Return [x, y] of the center of cell containing provided text 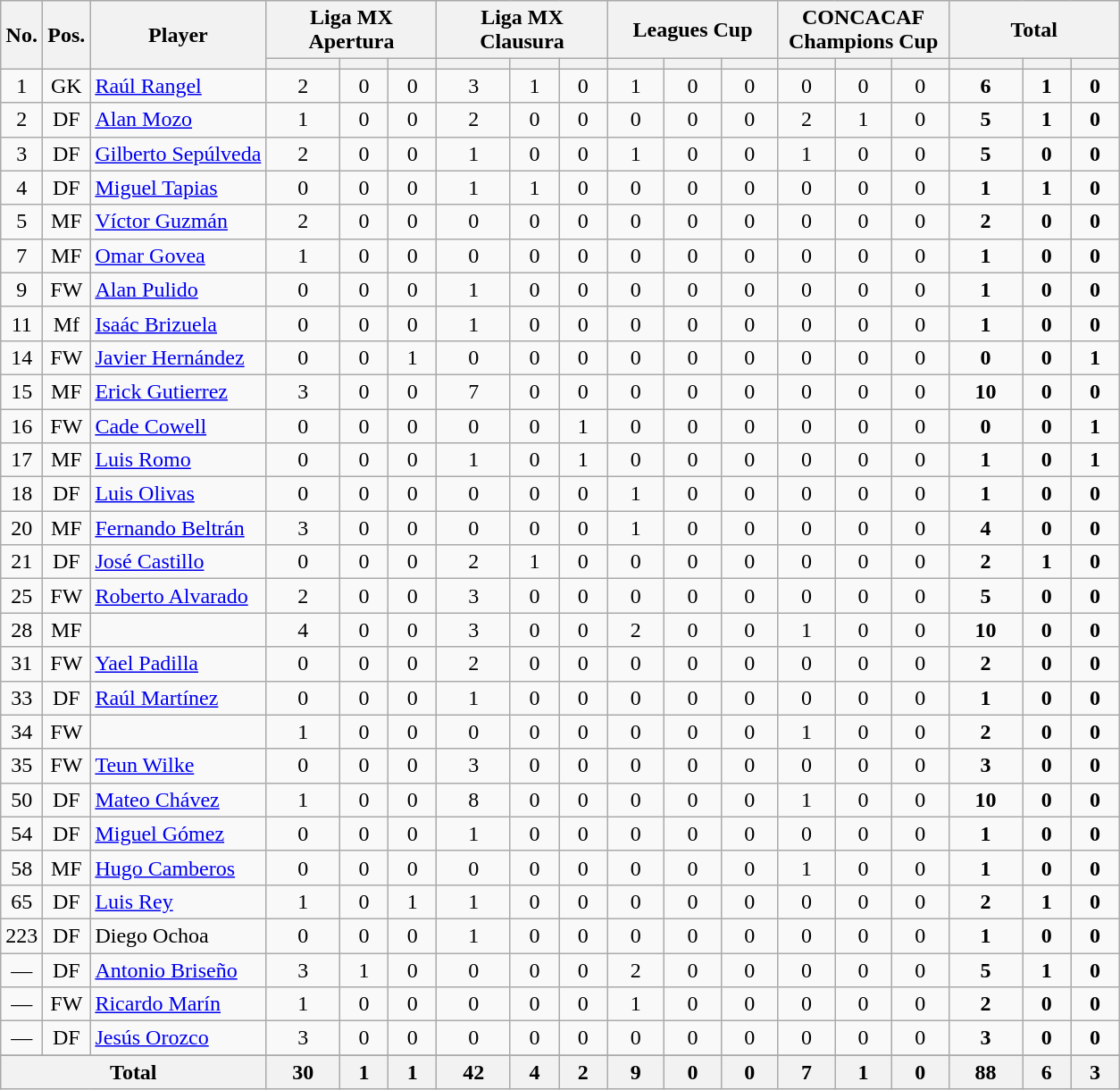
CONCACAF Champions Cup [863, 30]
15 [21, 391]
65 [21, 901]
50 [21, 800]
Mf [66, 323]
Isaác Brizuela [179, 323]
Leagues Cup [693, 30]
18 [21, 494]
Teun Wilke [179, 766]
Gilberto Sepúlveda [179, 154]
21 [21, 562]
Cade Cowell [179, 426]
17 [21, 460]
Roberto Alvarado [179, 596]
35 [21, 766]
Raúl Martínez [179, 698]
GK [66, 86]
Miguel Gómez [179, 834]
223 [21, 935]
José Castillo [179, 562]
Mateo Chávez [179, 800]
No. [21, 35]
Liga MX Clausura [522, 30]
20 [21, 528]
Fernando Beltrán [179, 528]
Omar Govea [179, 256]
Pos. [66, 35]
28 [21, 630]
Antonio Briseño [179, 969]
Raúl Rangel [179, 86]
Javier Hernández [179, 357]
Luis Olivas [179, 494]
16 [21, 426]
Alan Pulido [179, 289]
Jesús Orozco [179, 1038]
14 [21, 357]
Yael Padilla [179, 664]
8 [473, 800]
11 [21, 323]
31 [21, 664]
Alan Mozo [179, 120]
Diego Ochoa [179, 935]
33 [21, 698]
88 [985, 1072]
Víctor Guzmán [179, 222]
Luis Romo [179, 460]
Hugo Camberos [179, 868]
Luis Rey [179, 901]
42 [473, 1072]
30 [303, 1072]
58 [21, 868]
Erick Gutierrez [179, 391]
54 [21, 834]
Liga MX Apertura [352, 30]
34 [21, 732]
Player [179, 35]
Ricardo Marín [179, 1004]
Miguel Tapias [179, 188]
25 [21, 596]
